Capture the cell that displays the provided text and extract its (x, y) central coordinate. 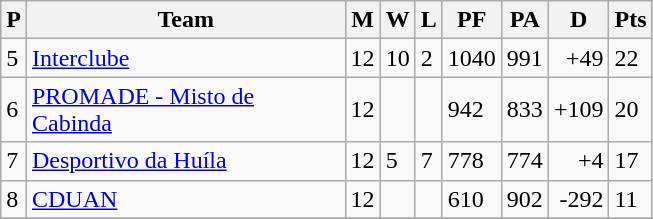
+109 (578, 110)
CDUAN (186, 199)
Interclube (186, 58)
11 (630, 199)
-292 (578, 199)
942 (472, 110)
PA (524, 20)
PF (472, 20)
6 (14, 110)
PROMADE - Misto de Cabinda (186, 110)
902 (524, 199)
Desportivo da Huíla (186, 161)
+4 (578, 161)
P (14, 20)
Team (186, 20)
991 (524, 58)
22 (630, 58)
D (578, 20)
L (428, 20)
M (362, 20)
610 (472, 199)
20 (630, 110)
Pts (630, 20)
774 (524, 161)
W (398, 20)
778 (472, 161)
833 (524, 110)
+49 (578, 58)
8 (14, 199)
10 (398, 58)
2 (428, 58)
17 (630, 161)
1040 (472, 58)
